Locate the cell with the specified text and output its (X, Y) center coordinate. 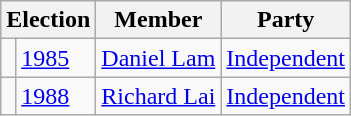
Party (286, 20)
1985 (56, 58)
Member (158, 20)
Daniel Lam (158, 58)
Richard Lai (158, 96)
1988 (56, 96)
Election (48, 20)
